Identify which cell holds the provided text, then report its (X, Y) central coordinate. 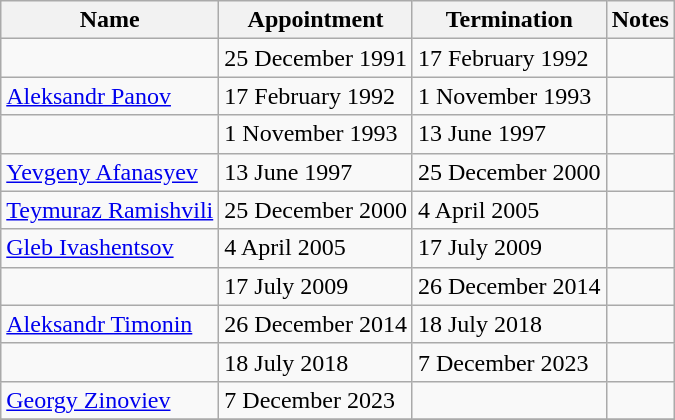
Georgy Zinoviev (110, 400)
Teymuraz Ramishvili (110, 210)
Aleksandr Panov (110, 96)
Notes (640, 20)
Aleksandr Timonin (110, 324)
25 December 1991 (316, 58)
Gleb Ivashentsov (110, 248)
Yevgeny Afanasyev (110, 172)
Termination (509, 20)
Name (110, 20)
Appointment (316, 20)
